Provide the [X, Y] coordinate of the cell's center where the given text is located.  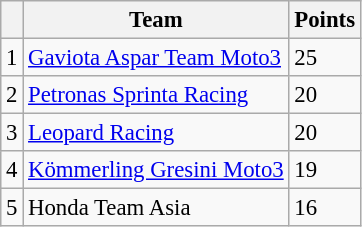
5 [12, 208]
25 [324, 58]
Gaviota Aspar Team Moto3 [156, 58]
Honda Team Asia [156, 208]
1 [12, 58]
4 [12, 170]
Team [156, 20]
3 [12, 133]
2 [12, 95]
16 [324, 208]
Petronas Sprinta Racing [156, 95]
Points [324, 20]
Kömmerling Gresini Moto3 [156, 170]
Leopard Racing [156, 133]
19 [324, 170]
